Detect which cell encompasses the target text, then output its (X, Y) center coordinate. 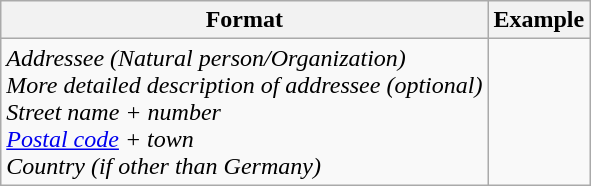
Example (539, 20)
Format (244, 20)
